Locate the cell with the specified text and output its (X, Y) center coordinate. 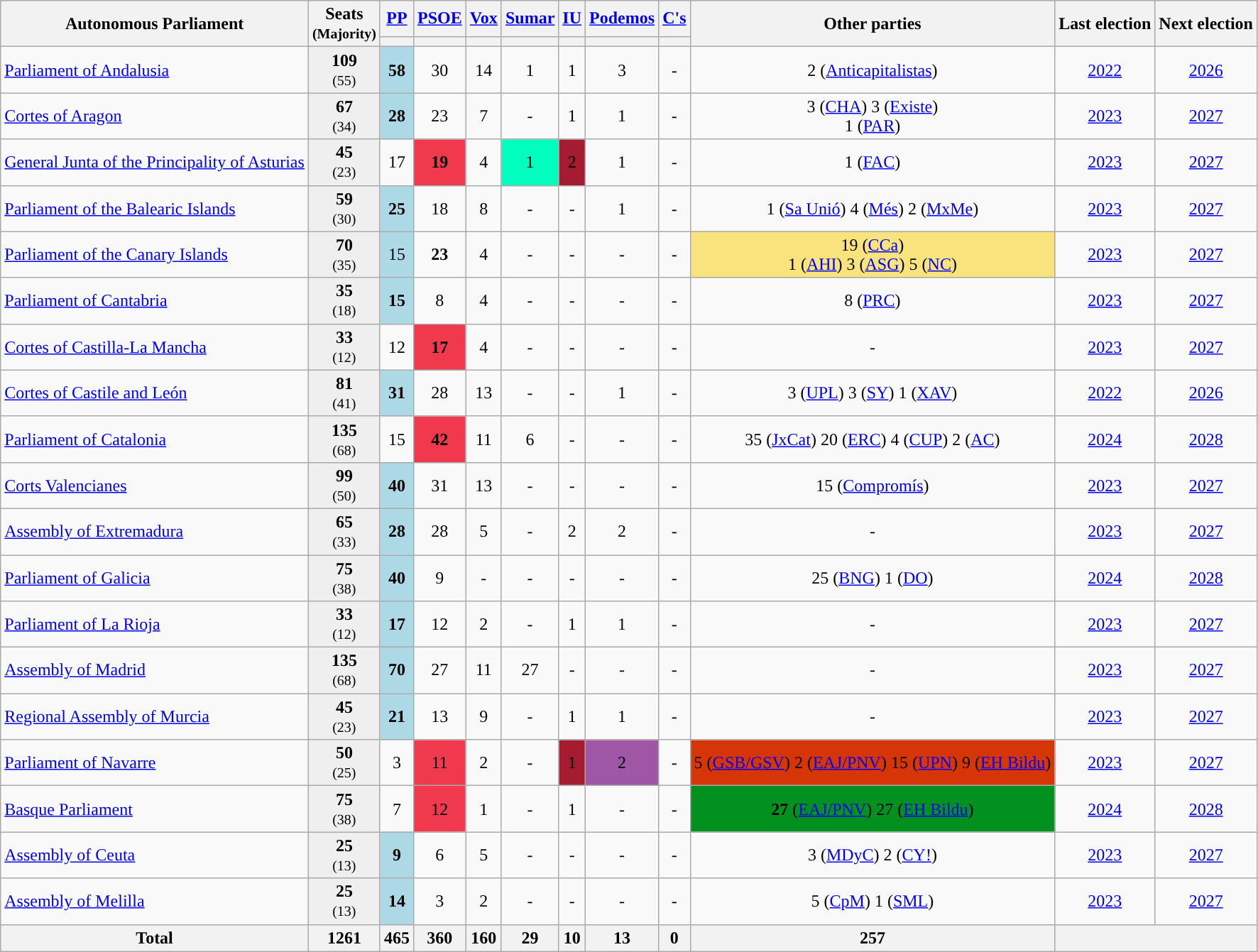
29 (530, 938)
Cortes of Castilla-La Mancha (155, 346)
IU (572, 18)
Cortes of Castile and León (155, 393)
Autonomous Parliament (155, 24)
Last election (1105, 24)
Sumar (530, 18)
5 (CpM) 1 (SML) (873, 902)
15 (Compromís) (873, 486)
21 (396, 717)
81(41) (344, 393)
Parliament of the Balearic Islands (155, 209)
Seats(Majority) (344, 24)
465 (396, 938)
18 (439, 209)
Parliament of Navarre (155, 762)
360 (439, 938)
Parliament of the Canary Islands (155, 254)
65(33) (344, 531)
0 (674, 938)
19 (439, 162)
99(50) (344, 486)
Parliament of Catalonia (155, 439)
Basque Parliament (155, 809)
50(25) (344, 762)
27 (EAJ/PNV) 27 (EH Bildu) (873, 809)
67(34) (344, 116)
PSOE (439, 18)
1 (Sa Unió) 4 (Més) 2 (MxMe) (873, 209)
Assembly of Extremadura (155, 531)
2 (Anticapitalistas) (873, 70)
Assembly of Ceuta (155, 855)
8 (PRC) (873, 301)
Assembly of Madrid (155, 670)
Total (155, 938)
3 (CHA) 3 (Existe)1 (PAR) (873, 116)
Parliament of La Rioja (155, 625)
Regional Assembly of Murcia (155, 717)
257 (873, 938)
PP (396, 18)
Parliament of Cantabria (155, 301)
109(55) (344, 70)
59(30) (344, 209)
Other parties (873, 24)
C's (674, 18)
Parliament of Andalusia (155, 70)
General Junta of the Principality of Asturias (155, 162)
1 (FAC) (873, 162)
25 (BNG) 1 (DO) (873, 578)
5 (GSB/GSV) 2 (EAJ/PNV) 15 (UPN) 9 (EH Bildu) (873, 762)
Cortes of Aragon (155, 116)
19 (CCa)1 (AHI) 3 (ASG) 5 (NC) (873, 254)
70 (396, 670)
Assembly of Melilla (155, 902)
3 (MDyC) 2 (CY!) (873, 855)
35 (JxCat) 20 (ERC) 4 (CUP) 2 (AC) (873, 439)
30 (439, 70)
Corts Valencianes (155, 486)
160 (483, 938)
25 (396, 209)
Podemos (622, 18)
35(18) (344, 301)
42 (439, 439)
70(35) (344, 254)
Next election (1206, 24)
Parliament of Galicia (155, 578)
Vox (483, 18)
58 (396, 70)
10 (572, 938)
3 (UPL) 3 (SY) 1 (XAV) (873, 393)
1261 (344, 938)
